Return the [X, Y] coordinate for the center point of the cell that contains the specified text.  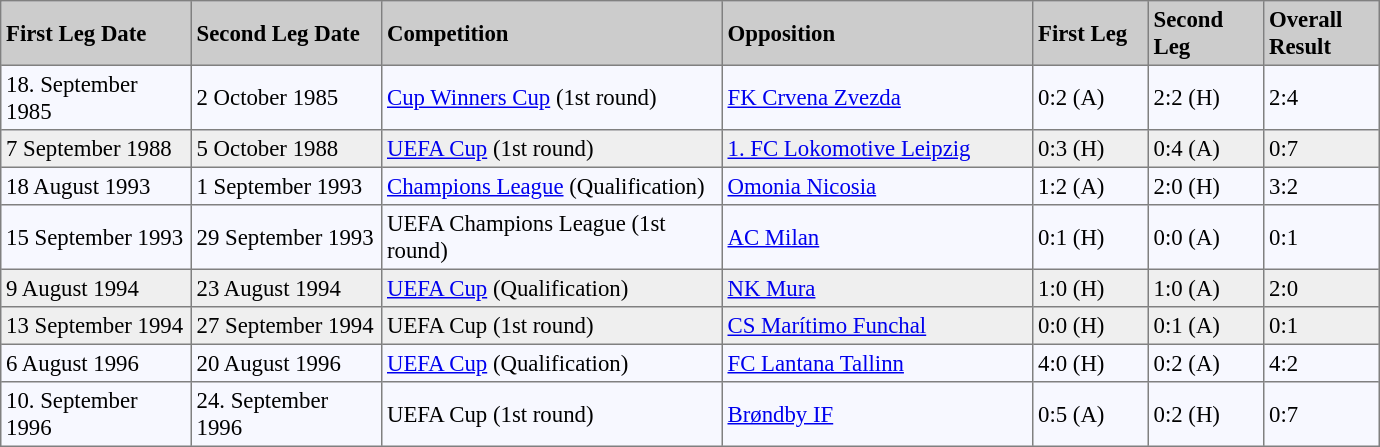
2:0 [1322, 288]
1 September 1993 [286, 186]
7 September 1988 [96, 149]
0:2 (H) [1206, 414]
Second Leg Date [286, 33]
0:0 (A) [1206, 237]
1. FC Lokomotive Leipzig [877, 149]
0:4 (A) [1206, 149]
1:0 (H) [1091, 288]
24. September 1996 [286, 414]
2:4 [1322, 97]
23 August 1994 [286, 288]
5 October 1988 [286, 149]
29 September 1993 [286, 237]
9 August 1994 [96, 288]
0:3 (H) [1091, 149]
AC Milan [877, 237]
1:0 (A) [1206, 288]
Opposition [877, 33]
10. September 1996 [96, 414]
Omonia Nicosia [877, 186]
NK Mura [877, 288]
13 September 1994 [96, 326]
CS Marítimo Funchal [877, 326]
0:0 (H) [1091, 326]
4:0 (H) [1091, 363]
Champions League (Qualification) [552, 186]
First Leg Date [96, 33]
First Leg [1091, 33]
Second Leg [1206, 33]
2:2 (H) [1206, 97]
FC Lantana Tallinn [877, 363]
FK Crvena Zvezda [877, 97]
Cup Winners Cup (1st round) [552, 97]
3:2 [1322, 186]
18 August 1993 [96, 186]
27 September 1994 [286, 326]
2:0 (H) [1206, 186]
UEFA Champions League (1st round) [552, 237]
20 August 1996 [286, 363]
0:5 (A) [1091, 414]
15 September 1993 [96, 237]
0:1 (H) [1091, 237]
Competition [552, 33]
Overall Result [1322, 33]
Brøndby IF [877, 414]
6 August 1996 [96, 363]
1:2 (A) [1091, 186]
18. September 1985 [96, 97]
0:1 (A) [1206, 326]
4:2 [1322, 363]
2 October 1985 [286, 97]
